For the text-containing cell, return its midpoint in [X, Y] coordinate format. 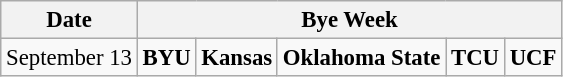
TCU [476, 58]
Bye Week [350, 20]
September 13 [69, 58]
BYU [166, 58]
Kansas [237, 58]
UCF [532, 58]
Date [69, 20]
Oklahoma State [361, 58]
